Identify which cell holds the provided text, then report its [x, y] central coordinate. 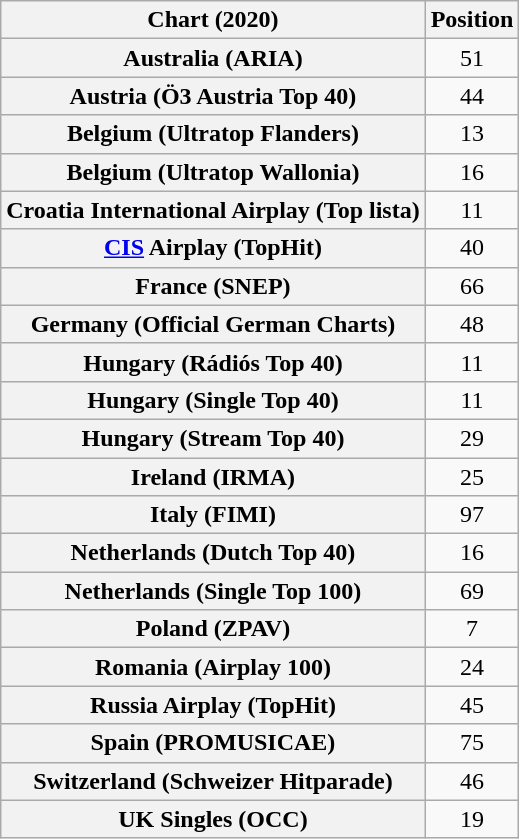
51 [472, 58]
Hungary (Stream Top 40) [213, 438]
19 [472, 819]
13 [472, 134]
Croatia International Airplay (Top lista) [213, 210]
Belgium (Ultratop Flanders) [213, 134]
Germany (Official German Charts) [213, 324]
Netherlands (Single Top 100) [213, 591]
97 [472, 515]
24 [472, 667]
Russia Airplay (TopHit) [213, 705]
Netherlands (Dutch Top 40) [213, 553]
Austria (Ö3 Austria Top 40) [213, 96]
Romania (Airplay 100) [213, 667]
Ireland (IRMA) [213, 477]
Position [472, 20]
75 [472, 743]
45 [472, 705]
UK Singles (OCC) [213, 819]
48 [472, 324]
France (SNEP) [213, 286]
66 [472, 286]
Belgium (Ultratop Wallonia) [213, 172]
Spain (PROMUSICAE) [213, 743]
Chart (2020) [213, 20]
44 [472, 96]
7 [472, 629]
Poland (ZPAV) [213, 629]
Switzerland (Schweizer Hitparade) [213, 781]
Hungary (Single Top 40) [213, 400]
46 [472, 781]
40 [472, 248]
Hungary (Rádiós Top 40) [213, 362]
CIS Airplay (TopHit) [213, 248]
25 [472, 477]
Italy (FIMI) [213, 515]
29 [472, 438]
Australia (ARIA) [213, 58]
69 [472, 591]
